Pinpoint the cell where the given text exists, returning its (x, y) midpoint coordinate. 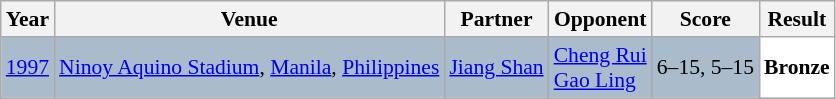
Opponent (600, 19)
Venue (249, 19)
1997 (28, 68)
Ninoy Aquino Stadium, Manila, Philippines (249, 68)
Bronze (797, 68)
Score (706, 19)
Year (28, 19)
Jiang Shan (496, 68)
Cheng Rui Gao Ling (600, 68)
Partner (496, 19)
Result (797, 19)
6–15, 5–15 (706, 68)
